Capture the cell that displays the provided text and extract its [x, y] central coordinate. 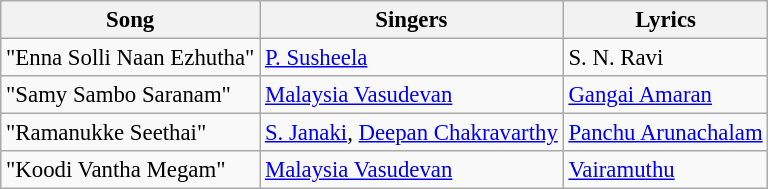
S. Janaki, Deepan Chakravarthy [412, 133]
S. N. Ravi [666, 58]
"Enna Solli Naan Ezhutha" [130, 58]
Song [130, 20]
"Ramanukke Seethai" [130, 133]
Singers [412, 20]
P. Susheela [412, 58]
Panchu Arunachalam [666, 133]
"Koodi Vantha Megam" [130, 170]
Lyrics [666, 20]
"Samy Sambo Saranam" [130, 95]
Gangai Amaran [666, 95]
Vairamuthu [666, 170]
